Scan for the cell matching the given text and deliver its (X, Y) coordinate at center. 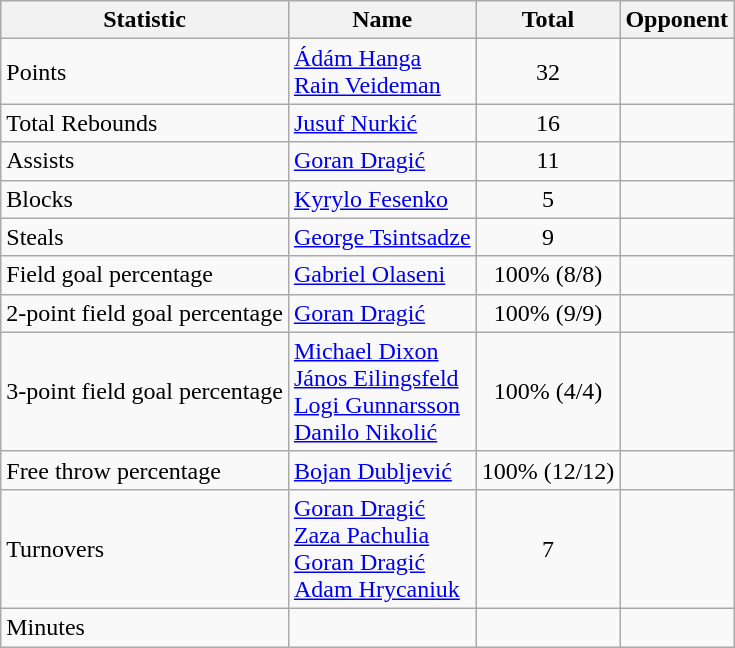
Name (382, 20)
Points (145, 72)
Field goal percentage (145, 275)
Ádám Hanga Rain Veideman (382, 72)
100% (9/9) (548, 313)
9 (548, 237)
Statistic (145, 20)
3-point field goal percentage (145, 392)
100% (12/12) (548, 470)
Free throw percentage (145, 470)
Blocks (145, 199)
32 (548, 72)
Michael Dixon János Eilingsfeld Logi Gunnarsson Danilo Nikolić (382, 392)
Assists (145, 161)
Turnovers (145, 548)
Steals (145, 237)
Total Rebounds (145, 123)
Gabriel Olaseni (382, 275)
2-point field goal percentage (145, 313)
Minutes (145, 627)
16 (548, 123)
Bojan Dubljević (382, 470)
Kyrylo Fesenko (382, 199)
George Tsintsadze (382, 237)
Opponent (677, 20)
7 (548, 548)
Goran Dragić Zaza Pachulia Goran Dragić Adam Hrycaniuk (382, 548)
11 (548, 161)
100% (4/4) (548, 392)
5 (548, 199)
Total (548, 20)
Jusuf Nurkić (382, 123)
100% (8/8) (548, 275)
